Return [x, y] of the center of cell containing provided text 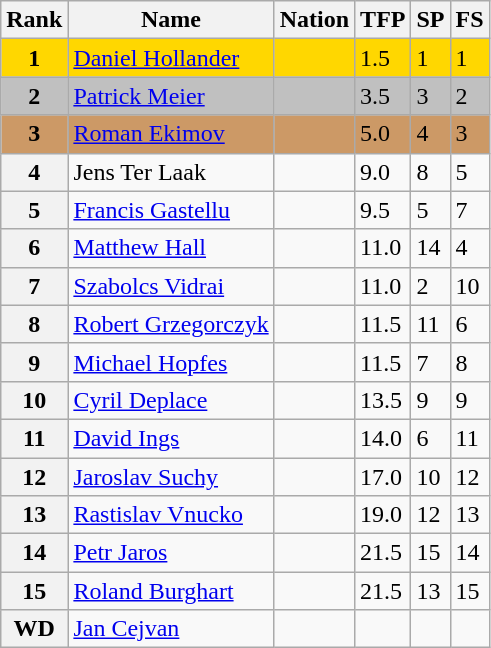
Jan Cejvan [171, 629]
Daniel Hollander [171, 58]
Robert Grzegorczyk [171, 324]
17.0 [383, 477]
Patrick Meier [171, 96]
Roman Ekimov [171, 134]
19.0 [383, 515]
WD [34, 629]
Francis Gastellu [171, 210]
Rank [34, 20]
Name [171, 20]
9.5 [383, 210]
Matthew Hall [171, 248]
14.0 [383, 438]
SP [430, 20]
Szabolcs Vidrai [171, 286]
9.0 [383, 172]
3.5 [383, 96]
Jaroslav Suchy [171, 477]
TFP [383, 20]
1.5 [383, 58]
13.5 [383, 400]
Cyril Deplace [171, 400]
Jens Ter Laak [171, 172]
FS [470, 20]
Nation [314, 20]
David Ings [171, 438]
Petr Jaros [171, 553]
Michael Hopfes [171, 362]
5.0 [383, 134]
Roland Burghart [171, 591]
Rastislav Vnucko [171, 515]
